Return [x, y] of the center of cell containing provided text 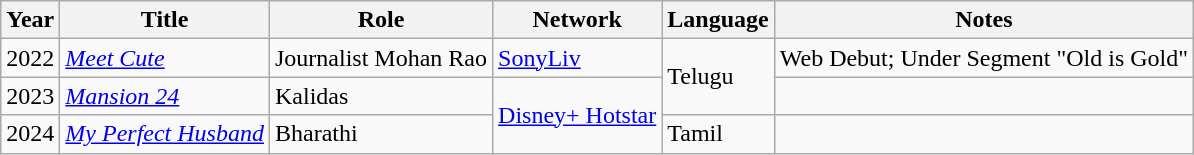
Bharathi [380, 134]
Title [165, 20]
Disney+ Hotstar [578, 115]
2024 [30, 134]
2023 [30, 96]
Language [718, 20]
SonyLiv [578, 58]
Tamil [718, 134]
Kalidas [380, 96]
Web Debut; Under Segment "Old is Gold" [984, 58]
Meet Cute [165, 58]
Network [578, 20]
Year [30, 20]
Notes [984, 20]
Role [380, 20]
2022 [30, 58]
My Perfect Husband [165, 134]
Mansion 24 [165, 96]
Journalist Mohan Rao [380, 58]
Telugu [718, 77]
